Extract the (X, Y) coordinate from the center of the cell holding the provided text.  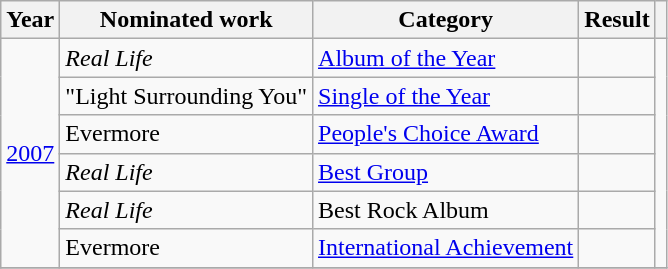
Year (30, 20)
Best Rock Album (446, 210)
Category (446, 20)
Best Group (446, 172)
International Achievement (446, 248)
Single of the Year (446, 96)
People's Choice Award (446, 134)
Nominated work (186, 20)
Album of the Year (446, 58)
2007 (30, 153)
Result (617, 20)
"Light Surrounding You" (186, 96)
